Extract the (X, Y) coordinate from the center of the cell holding the provided text.  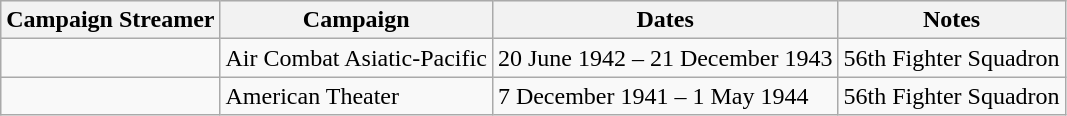
Air Combat Asiatic-Pacific (356, 58)
Campaign Streamer (110, 20)
Notes (952, 20)
Dates (665, 20)
American Theater (356, 96)
Campaign (356, 20)
7 December 1941 – 1 May 1944 (665, 96)
20 June 1942 – 21 December 1943 (665, 58)
